Locate the cell with the specified text and output its [x, y] center coordinate. 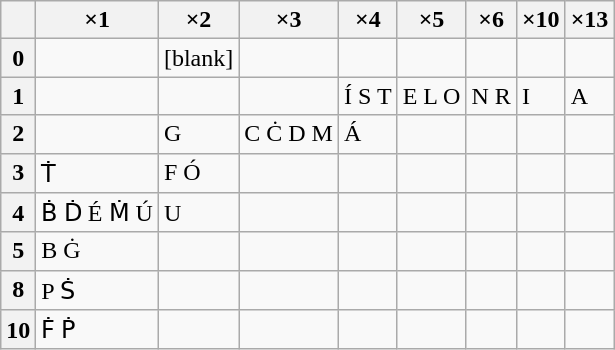
G [198, 134]
5 [18, 251]
E L O [432, 96]
2 [18, 134]
I [540, 96]
3 [18, 173]
C Ċ D M [289, 134]
Ṫ [98, 173]
U [198, 213]
Ḃ Ḋ É Ṁ Ú [98, 213]
×3 [289, 20]
P Ṡ [98, 290]
Ḟ Ṗ [98, 330]
0 [18, 58]
×1 [98, 20]
×2 [198, 20]
Í S T [368, 96]
×10 [540, 20]
Á [368, 134]
1 [18, 96]
A [590, 96]
N R [491, 96]
[blank] [198, 58]
10 [18, 330]
B Ġ [98, 251]
×6 [491, 20]
8 [18, 290]
×4 [368, 20]
4 [18, 213]
×5 [432, 20]
F Ó [198, 173]
×13 [590, 20]
